Detect which cell encompasses the target text, then output its (x, y) center coordinate. 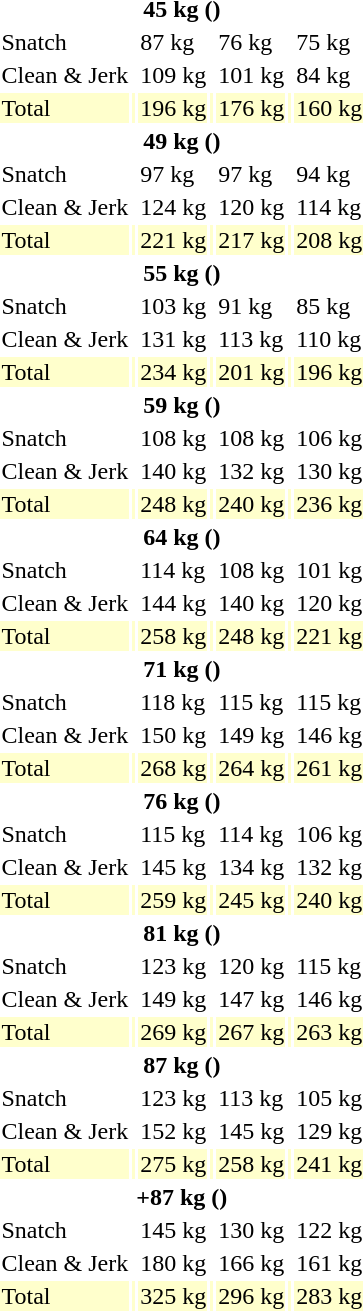
259 kg (174, 900)
101 kg (252, 75)
132 kg (252, 471)
131 kg (174, 339)
103 kg (174, 306)
296 kg (252, 1296)
268 kg (174, 768)
118 kg (174, 702)
147 kg (252, 999)
264 kg (252, 768)
240 kg (252, 504)
267 kg (252, 1032)
275 kg (174, 1164)
150 kg (174, 735)
76 kg (252, 42)
269 kg (174, 1032)
166 kg (252, 1263)
221 kg (174, 240)
176 kg (252, 108)
87 kg (174, 42)
325 kg (174, 1296)
152 kg (174, 1131)
124 kg (174, 207)
196 kg (174, 108)
217 kg (252, 240)
134 kg (252, 867)
234 kg (174, 372)
245 kg (252, 900)
144 kg (174, 603)
109 kg (174, 75)
180 kg (174, 1263)
91 kg (252, 306)
130 kg (252, 1230)
201 kg (252, 372)
